Detect which cell encompasses the target text, then output its (X, Y) center coordinate. 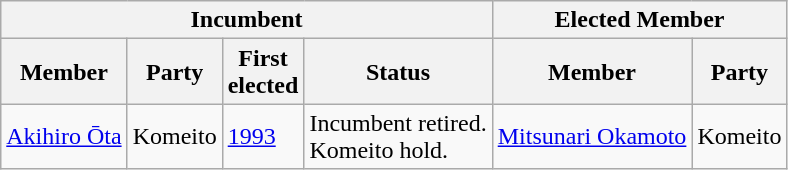
Incumbent (246, 20)
Incumbent retired.Komeito hold. (398, 136)
Status (398, 72)
Akihiro Ōta (64, 136)
Mitsunari Okamoto (592, 136)
Firstelected (263, 72)
1993 (263, 136)
Elected Member (640, 20)
